From the cell containing the given text, extract its center point as [x, y] coordinate. 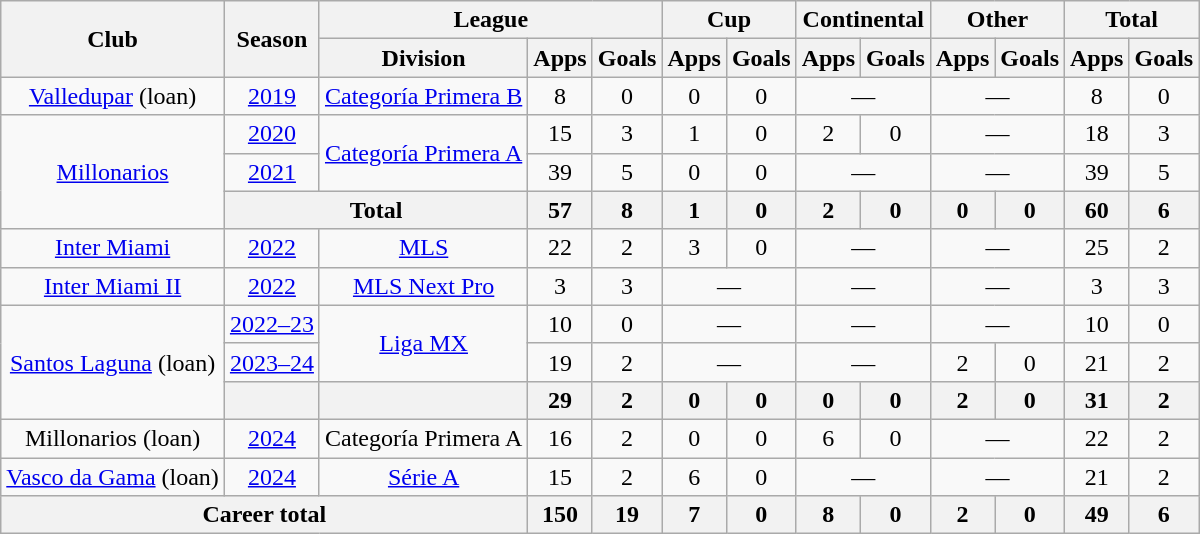
2020 [272, 134]
Série A [423, 477]
2022–23 [272, 324]
2019 [272, 96]
16 [560, 438]
57 [560, 210]
Inter Miami [113, 248]
Valledupar (loan) [113, 96]
31 [1097, 400]
Division [423, 58]
MLS [423, 248]
Santos Laguna (loan) [113, 362]
Categoría Primera B [423, 96]
League [490, 20]
Inter Miami II [113, 286]
Millonarios (loan) [113, 438]
7 [694, 515]
Millonarios [113, 172]
60 [1097, 210]
Vasco da Gama (loan) [113, 477]
18 [1097, 134]
Career total [264, 515]
2021 [272, 172]
Continental [863, 20]
MLS Next Pro [423, 286]
2023–24 [272, 362]
Liga MX [423, 343]
Season [272, 39]
Other [997, 20]
Cup [729, 20]
25 [1097, 248]
Club [113, 39]
150 [560, 515]
29 [560, 400]
49 [1097, 515]
